Determine the (X, Y) coordinate at the center of the cell enclosing the given text.  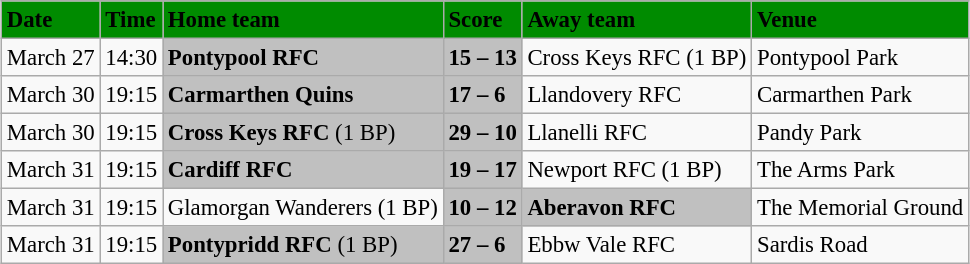
19 – 17 (482, 170)
Ebbw Vale RFC (637, 245)
Llandovery RFC (637, 95)
Venue (860, 20)
Aberavon RFC (637, 208)
The Arms Park (860, 170)
29 – 10 (482, 133)
15 – 13 (482, 57)
Pontypool Park (860, 57)
Away team (637, 20)
The Memorial Ground (860, 208)
17 – 6 (482, 95)
Time (132, 20)
Carmarthen Quins (304, 95)
Llanelli RFC (637, 133)
Pandy Park (860, 133)
Score (482, 20)
Glamorgan Wanderers (1 BP) (304, 208)
27 – 6 (482, 245)
Cardiff RFC (304, 170)
Date (50, 20)
Carmarthen Park (860, 95)
March 27 (50, 57)
Pontypridd RFC (1 BP) (304, 245)
Pontypool RFC (304, 57)
Sardis Road (860, 245)
14:30 (132, 57)
10 – 12 (482, 208)
Home team (304, 20)
Newport RFC (1 BP) (637, 170)
